Detect which cell encompasses the target text, then output its (X, Y) center coordinate. 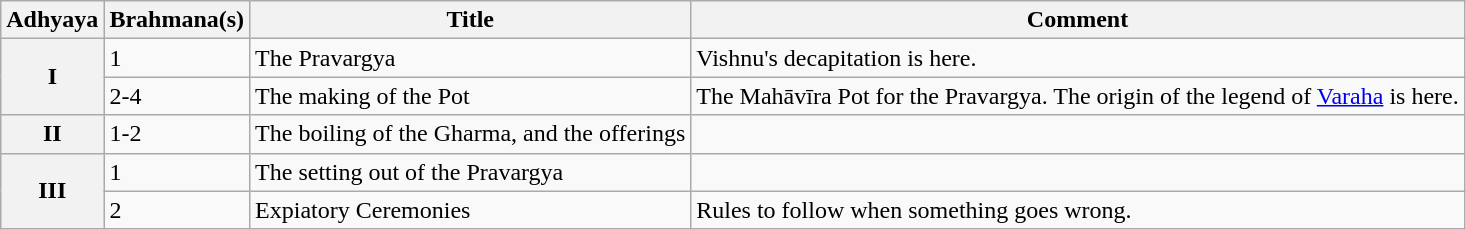
II (52, 134)
Comment (1078, 20)
III (52, 191)
2 (177, 210)
2-4 (177, 96)
Brahmana(s) (177, 20)
1-2 (177, 134)
The Mahāvīra Pot for the Pravargya. The origin of the legend of Varaha is here. (1078, 96)
Expiatory Ceremonies (470, 210)
The setting out of the Pravargya (470, 172)
The making of the Pot (470, 96)
Adhyaya (52, 20)
I (52, 77)
The Pravargya (470, 58)
The boiling of the Gharma, and the offerings (470, 134)
Rules to follow when something goes wrong. (1078, 210)
Title (470, 20)
Vishnu's decapitation is here. (1078, 58)
